Provide the [x, y] coordinate of the cell's center where the given text is located.  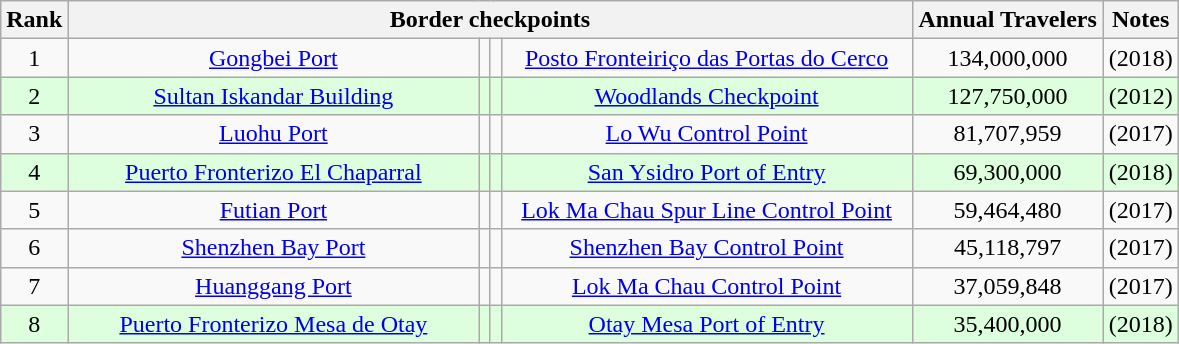
35,400,000 [1008, 324]
Shenzhen Bay Control Point [706, 248]
Lok Ma Chau Spur Line Control Point [706, 210]
69,300,000 [1008, 172]
4 [34, 172]
San Ysidro Port of Entry [706, 172]
3 [34, 134]
Luohu Port [274, 134]
Lok Ma Chau Control Point [706, 286]
Rank [34, 20]
Huanggang Port [274, 286]
(2012) [1140, 96]
2 [34, 96]
Puerto Fronterizo Mesa de Otay [274, 324]
Puerto Fronterizo El Chaparral [274, 172]
37,059,848 [1008, 286]
6 [34, 248]
Posto Fronteiriço das Portas do Cerco [706, 58]
Lo Wu Control Point [706, 134]
127,750,000 [1008, 96]
Annual Travelers [1008, 20]
Border checkpoints [490, 20]
5 [34, 210]
Shenzhen Bay Port [274, 248]
1 [34, 58]
Sultan Iskandar Building [274, 96]
59,464,480 [1008, 210]
45,118,797 [1008, 248]
Gongbei Port [274, 58]
8 [34, 324]
7 [34, 286]
134,000,000 [1008, 58]
Otay Mesa Port of Entry [706, 324]
Woodlands Checkpoint [706, 96]
81,707,959 [1008, 134]
Futian Port [274, 210]
Notes [1140, 20]
